Provide the [x, y] coordinate of the cell's center where the given text is located.  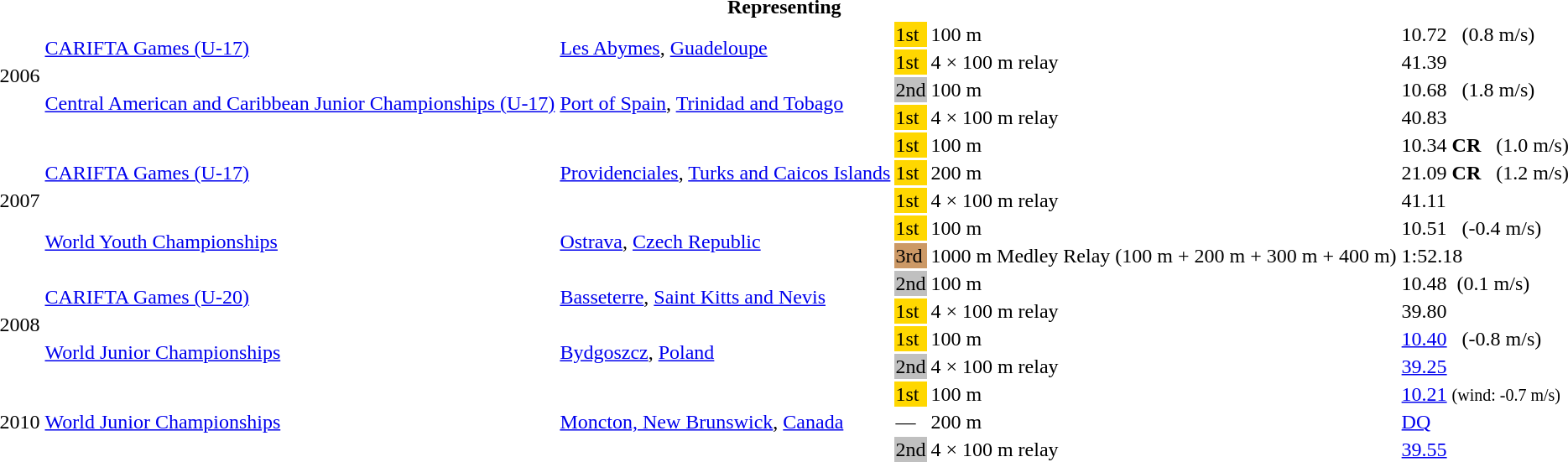
Providenciales, Turks and Caicos Islands [725, 173]
Central American and Caribbean Junior Championships (U-17) [300, 104]
World Youth Championships [300, 241]
Ostrava, Czech Republic [725, 241]
— [911, 422]
1000 m Medley Relay (100 m + 200 m + 300 m + 400 m) [1164, 256]
Les Abymes, Guadeloupe [725, 49]
3rd [911, 256]
CARIFTA Games (U-20) [300, 297]
Port of Spain, Trinidad and Tobago [725, 104]
Basseterre, Saint Kitts and Nevis [725, 297]
Moncton, New Brunswick, Canada [725, 422]
Bydgoszcz, Poland [725, 352]
